Provide the (x, y) coordinate of the cell's center where the given text is located.  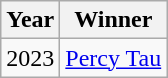
2023 (30, 58)
Percy Tau (114, 58)
Year (30, 20)
Winner (114, 20)
